Extract the (X, Y) coordinate from the center of the cell holding the provided text.  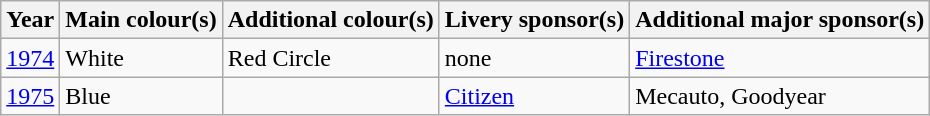
Year (30, 20)
Main colour(s) (141, 20)
Mecauto, Goodyear (780, 96)
White (141, 58)
Citizen (534, 96)
Blue (141, 96)
none (534, 58)
Additional major sponsor(s) (780, 20)
Red Circle (330, 58)
1974 (30, 58)
Livery sponsor(s) (534, 20)
1975 (30, 96)
Additional colour(s) (330, 20)
Firestone (780, 58)
